Return [x, y] of the center of cell containing provided text 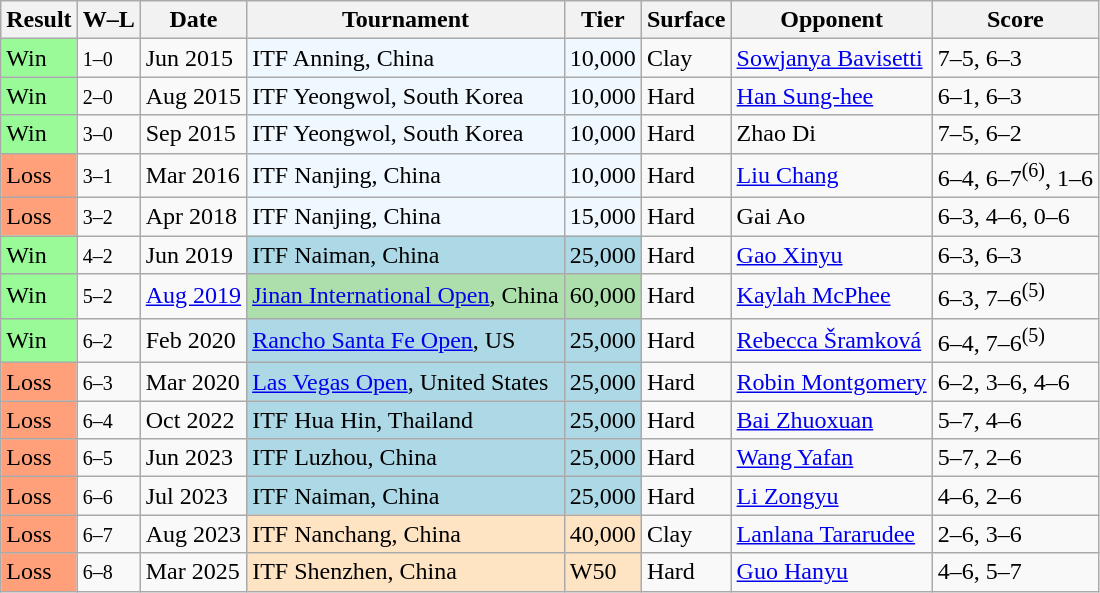
Lanlana Tararudee [832, 534]
Las Vegas Open, United States [406, 382]
4–2 [108, 255]
Wang Yafan [832, 458]
60,000 [602, 296]
W–L [108, 20]
3–0 [108, 134]
Gao Xinyu [832, 255]
4–6, 5–7 [1015, 572]
5–2 [108, 296]
Aug 2019 [193, 296]
6–2, 3–6, 4–6 [1015, 382]
W50 [602, 572]
Surface [686, 20]
2–0 [108, 96]
5–7, 2–6 [1015, 458]
Feb 2020 [193, 340]
2–6, 3–6 [1015, 534]
6–4, 7–6(5) [1015, 340]
6–4 [108, 420]
Oct 2022 [193, 420]
Jun 2015 [193, 58]
4–6, 2–6 [1015, 496]
Tournament [406, 20]
Mar 2020 [193, 382]
Li Zongyu [832, 496]
ITF Anning, China [406, 58]
Rebecca Šramková [832, 340]
Jinan International Open, China [406, 296]
6–4, 6–7(6), 1–6 [1015, 176]
7–5, 6–2 [1015, 134]
Kaylah McPhee [832, 296]
3–2 [108, 217]
Jun 2023 [193, 458]
Bai Zhuoxuan [832, 420]
40,000 [602, 534]
Jun 2019 [193, 255]
6–8 [108, 572]
Sowjanya Bavisetti [832, 58]
Aug 2023 [193, 534]
Liu Chang [832, 176]
Rancho Santa Fe Open, US [406, 340]
6–3 [108, 382]
6–2 [108, 340]
6–6 [108, 496]
Zhao Di [832, 134]
Score [1015, 20]
Date [193, 20]
15,000 [602, 217]
7–5, 6–3 [1015, 58]
6–3, 4–6, 0–6 [1015, 217]
Aug 2015 [193, 96]
Robin Montgomery [832, 382]
Apr 2018 [193, 217]
ITF Luzhou, China [406, 458]
Gai Ao [832, 217]
Tier [602, 20]
6–7 [108, 534]
3–1 [108, 176]
6–3, 7–6(5) [1015, 296]
ITF Hua Hin, Thailand [406, 420]
Jul 2023 [193, 496]
Opponent [832, 20]
1–0 [108, 58]
6–5 [108, 458]
6–1, 6–3 [1015, 96]
Han Sung-hee [832, 96]
Sep 2015 [193, 134]
Guo Hanyu [832, 572]
5–7, 4–6 [1015, 420]
ITF Shenzhen, China [406, 572]
Mar 2016 [193, 176]
ITF Nanchang, China [406, 534]
Mar 2025 [193, 572]
6–3, 6–3 [1015, 255]
Result [39, 20]
